Return the [X, Y] coordinate for the center point of the cell that contains the specified text.  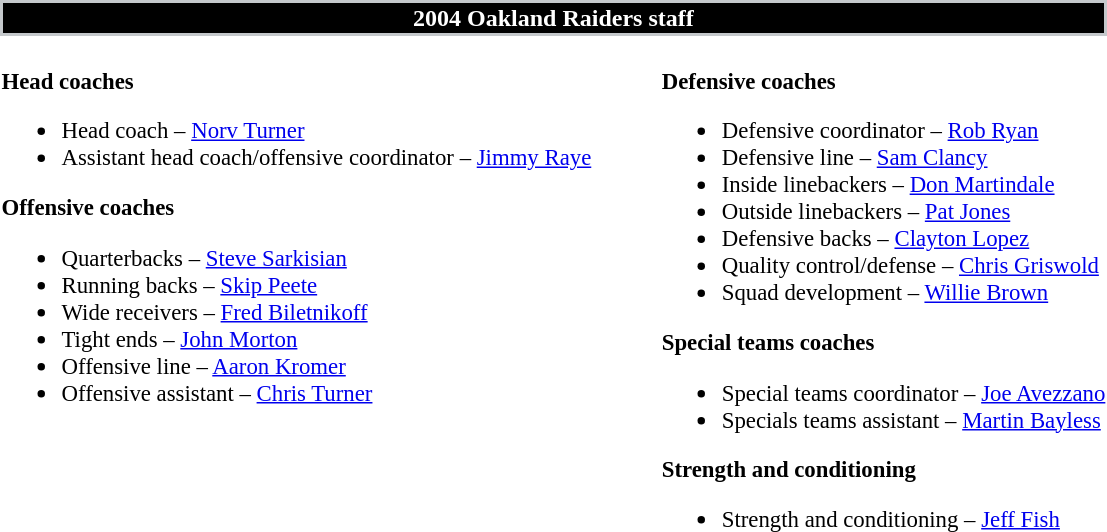
2004 Oakland Raiders staff [554, 18]
